Locate the cell with the specified text and output its [X, Y] center coordinate. 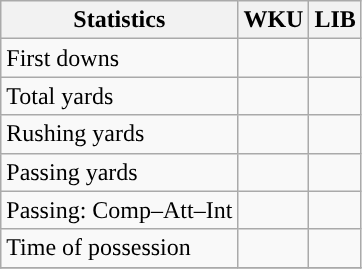
WKU [274, 20]
Passing yards [120, 172]
Total yards [120, 96]
Statistics [120, 20]
First downs [120, 58]
LIB [335, 20]
Time of possession [120, 248]
Passing: Comp–Att–Int [120, 210]
Rushing yards [120, 134]
